Scan for the cell matching the given text and deliver its (X, Y) coordinate at center. 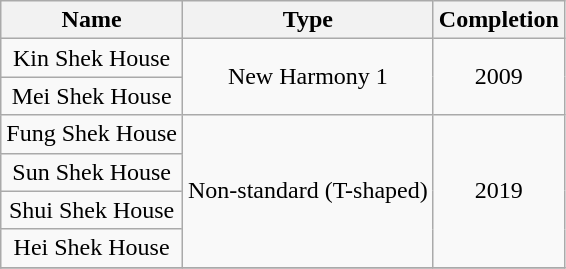
Shui Shek House (92, 210)
2009 (498, 77)
2019 (498, 191)
Kin Shek House (92, 58)
Type (308, 20)
Mei Shek House (92, 96)
Sun Shek House (92, 172)
Hei Shek House (92, 248)
Fung Shek House (92, 134)
Name (92, 20)
Completion (498, 20)
New Harmony 1 (308, 77)
Non-standard (T-shaped) (308, 191)
